Locate the cell with the specified text and output its (x, y) center coordinate. 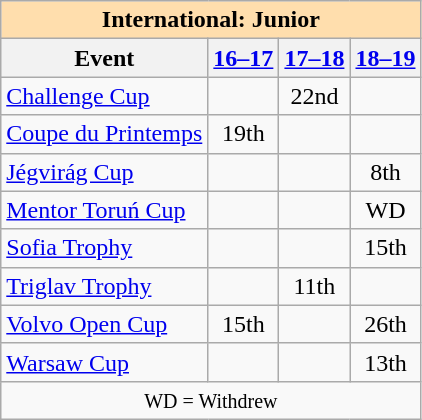
8th (386, 172)
17–18 (314, 58)
22nd (314, 96)
16–17 (244, 58)
Coupe du Printemps (104, 134)
Event (104, 58)
Volvo Open Cup (104, 324)
WD (386, 210)
International: Junior (211, 20)
19th (244, 134)
18–19 (386, 58)
WD = Withdrew (211, 400)
13th (386, 362)
Sofia Trophy (104, 248)
Triglav Trophy (104, 286)
26th (386, 324)
Jégvirág Cup (104, 172)
Challenge Cup (104, 96)
Warsaw Cup (104, 362)
11th (314, 286)
Mentor Toruń Cup (104, 210)
